Capture the cell that displays the provided text and extract its (x, y) central coordinate. 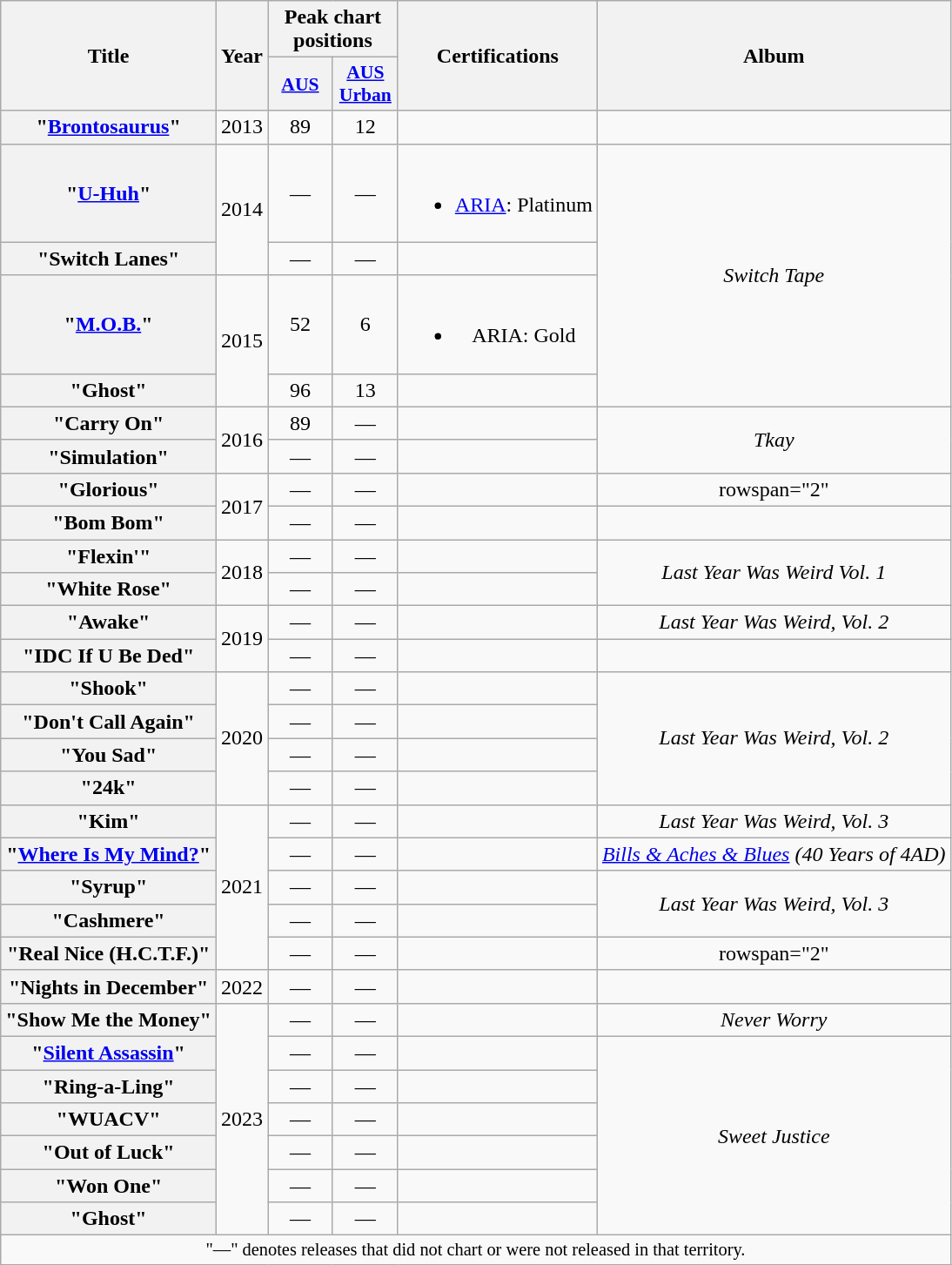
Certifications (498, 56)
"Ring-a-Ling" (109, 1086)
52 (301, 324)
Peak chart positions (333, 30)
2019 (242, 639)
"24k" (109, 788)
AUS Urban (365, 84)
Last Year Was Weird Vol. 1 (774, 573)
"Flexin'" (109, 556)
"Glorious" (109, 489)
AUS (301, 84)
"Won One" (109, 1186)
Title (109, 56)
"Syrup" (109, 887)
2017 (242, 506)
Album (774, 56)
2020 (242, 738)
"You Sad" (109, 755)
2018 (242, 573)
"Shook" (109, 689)
"Kim" (109, 821)
"Don't Call Again" (109, 722)
ARIA: Platinum (498, 193)
"M.O.B." (109, 324)
2023 (242, 1119)
12 (365, 127)
"Carry On" (109, 423)
"Brontosaurus" (109, 127)
ARIA: Gold (498, 324)
"Bom Bom" (109, 522)
96 (301, 390)
"Switch Lanes" (109, 259)
6 (365, 324)
Sweet Justice (774, 1135)
2013 (242, 127)
2021 (242, 887)
"Nights in December" (109, 986)
13 (365, 390)
"—" denotes releases that did not chart or were not released in that territory. (475, 1250)
Bills & Aches & Blues (40 Years of 4AD) (774, 854)
Switch Tape (774, 275)
"Where Is My Mind?" (109, 854)
"Cashmere" (109, 920)
Never Worry (774, 1019)
Year (242, 56)
"Simulation" (109, 456)
"Awake" (109, 622)
2015 (242, 341)
"White Rose" (109, 589)
Tkay (774, 440)
"WUACV" (109, 1120)
2014 (242, 209)
"IDC If U Be Ded" (109, 656)
"Show Me the Money" (109, 1019)
"Real Nice (H.C.T.F.)" (109, 953)
"Out of Luck" (109, 1153)
2016 (242, 440)
2022 (242, 986)
"Silent Assassin" (109, 1053)
"U-Huh" (109, 193)
